Extract the [X, Y] coordinate from the center of the cell holding the provided text.  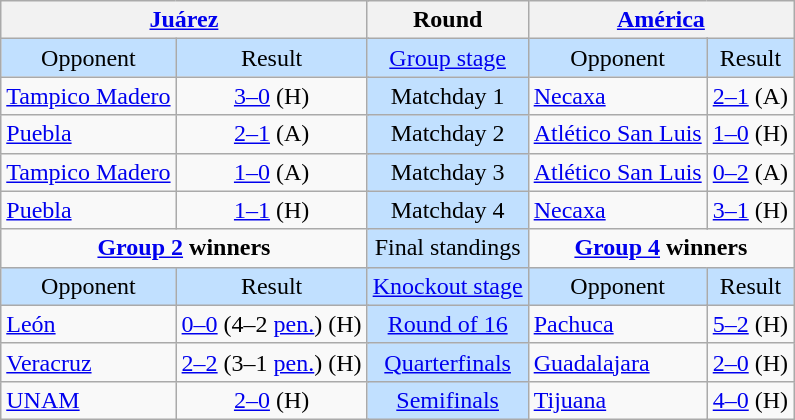
León [88, 324]
Pachuca [618, 324]
UNAM [88, 400]
1–0 (H) [750, 134]
1–1 (H) [272, 210]
3–0 (H) [272, 96]
Final standings [448, 248]
Matchday 2 [448, 134]
América [660, 20]
Round [448, 20]
5–2 (H) [750, 324]
0–2 (A) [750, 172]
Group 2 winners [184, 248]
Group stage [448, 58]
Matchday 4 [448, 210]
Matchday 3 [448, 172]
3–1 (H) [750, 210]
0–0 (4–2 pen.) (H) [272, 324]
Tijuana [618, 400]
1–0 (A) [272, 172]
Guadalajara [618, 362]
Knockout stage [448, 286]
Quarterfinals [448, 362]
Round of 16 [448, 324]
4–0 (H) [750, 400]
Semifinals [448, 400]
Veracruz [88, 362]
Group 4 winners [660, 248]
Juárez [184, 20]
Matchday 1 [448, 96]
2–2 (3–1 pen.) (H) [272, 362]
